From the cell containing the given text, extract its center point as (X, Y) coordinate. 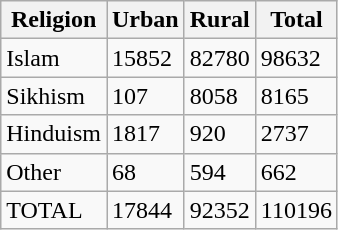
Rural (220, 20)
8058 (220, 96)
662 (296, 172)
82780 (220, 58)
Other (54, 172)
1817 (145, 134)
68 (145, 172)
98632 (296, 58)
15852 (145, 58)
920 (220, 134)
TOTAL (54, 210)
92352 (220, 210)
107 (145, 96)
Urban (145, 20)
Total (296, 20)
Hinduism (54, 134)
Religion (54, 20)
110196 (296, 210)
594 (220, 172)
2737 (296, 134)
Sikhism (54, 96)
8165 (296, 96)
Islam (54, 58)
17844 (145, 210)
